Output the [X, Y] coordinate of the center of the cell containing the given text.  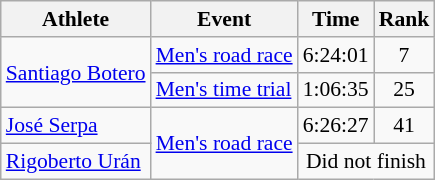
25 [404, 90]
Rigoberto Urán [76, 162]
7 [404, 55]
Event [224, 19]
6:24:01 [336, 55]
6:26:27 [336, 126]
Men's time trial [224, 90]
Rank [404, 19]
Did not finish [366, 162]
Santiago Botero [76, 72]
41 [404, 126]
Time [336, 19]
1:06:35 [336, 90]
Athlete [76, 19]
José Serpa [76, 126]
